Return [X, Y] of the center of cell containing provided text 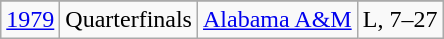
1979 [30, 20]
L, 7–27 [400, 20]
Quarterfinals [129, 20]
Alabama A&M [277, 20]
